Output the (X, Y) coordinate of the center of the cell containing the given text.  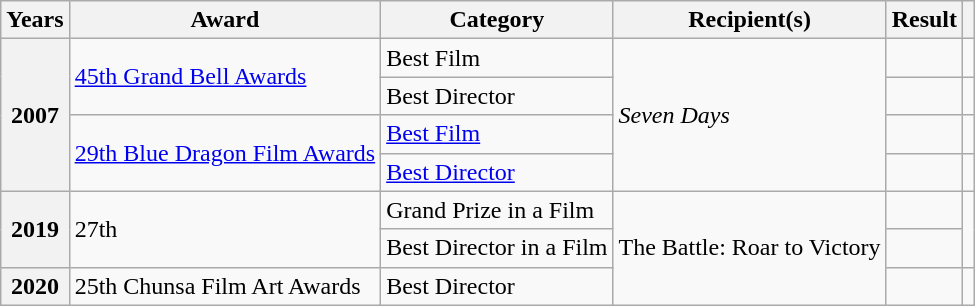
2020 (35, 286)
Category (497, 20)
Best Director in a Film (497, 248)
27th (225, 229)
45th Grand Bell Awards (225, 77)
Grand Prize in a Film (497, 210)
2007 (35, 115)
29th Blue Dragon Film Awards (225, 153)
Award (225, 20)
Recipient(s) (750, 20)
2019 (35, 229)
Years (35, 20)
Seven Days (750, 115)
Result (924, 20)
The Battle: Roar to Victory (750, 248)
25th Chunsa Film Art Awards (225, 286)
